Search for the cell housing the specified text and yield its (x, y) center coordinate. 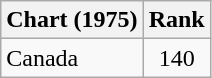
Rank (176, 20)
Chart (1975) (72, 20)
Canada (72, 58)
140 (176, 58)
